Output the [x, y] coordinate of the center of the cell containing the given text.  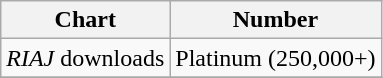
RIAJ downloads [86, 58]
Number [276, 20]
Chart [86, 20]
Platinum (250,000+) [276, 58]
